Extract the [X, Y] coordinate from the center of the cell holding the provided text.  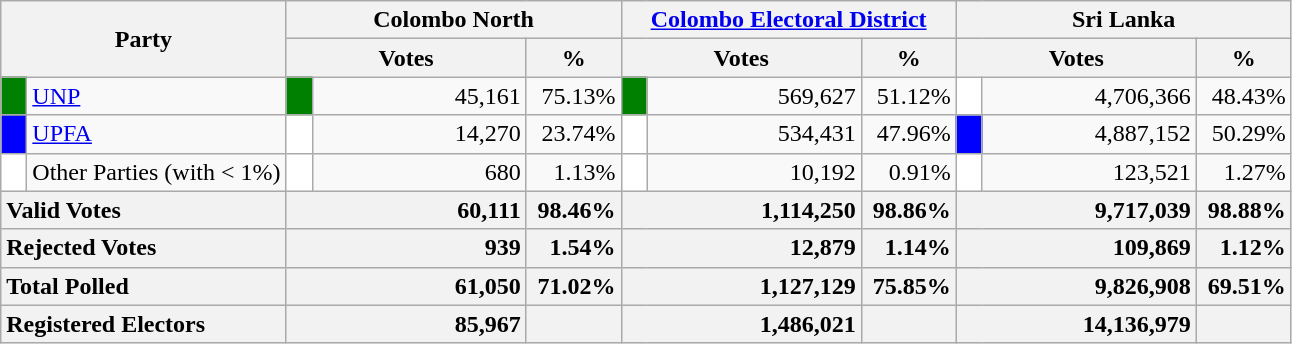
Colombo Electoral District [788, 20]
1,114,250 [741, 210]
48.43% [1244, 96]
0.91% [908, 172]
10,192 [754, 172]
Sri Lanka [1124, 20]
51.12% [908, 96]
9,717,039 [1076, 210]
4,887,152 [1089, 134]
Colombo North [454, 20]
1.27% [1244, 172]
534,431 [754, 134]
12,879 [741, 248]
4,706,366 [1089, 96]
60,111 [406, 210]
50.29% [1244, 134]
71.02% [574, 286]
Party [144, 39]
UPFA [156, 134]
Rejected Votes [144, 248]
69.51% [1244, 286]
61,050 [406, 286]
75.13% [574, 96]
1,486,021 [741, 324]
75.85% [908, 286]
14,136,979 [1076, 324]
939 [406, 248]
85,967 [406, 324]
Valid Votes [144, 210]
1.54% [574, 248]
98.46% [574, 210]
569,627 [754, 96]
UNP [156, 96]
Total Polled [144, 286]
45,161 [419, 96]
1,127,129 [741, 286]
680 [419, 172]
98.86% [908, 210]
47.96% [908, 134]
23.74% [574, 134]
1.12% [1244, 248]
98.88% [1244, 210]
109,869 [1076, 248]
123,521 [1089, 172]
9,826,908 [1076, 286]
1.13% [574, 172]
Registered Electors [144, 324]
Other Parties (with < 1%) [156, 172]
1.14% [908, 248]
14,270 [419, 134]
